Capture the cell that displays the provided text and extract its (x, y) central coordinate. 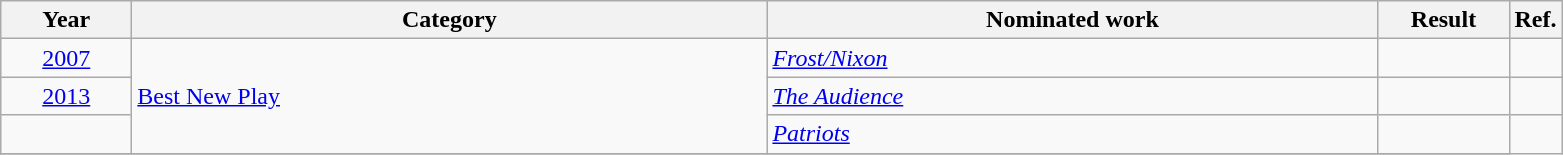
Ref. (1536, 20)
Patriots (1072, 134)
2007 (66, 58)
Result (1444, 20)
Nominated work (1072, 20)
Best New Play (450, 96)
2013 (66, 96)
Category (450, 20)
Year (66, 20)
The Audience (1072, 96)
Frost/Nixon (1072, 58)
